Return the [x, y] coordinate for the center point of the cell that contains the specified text.  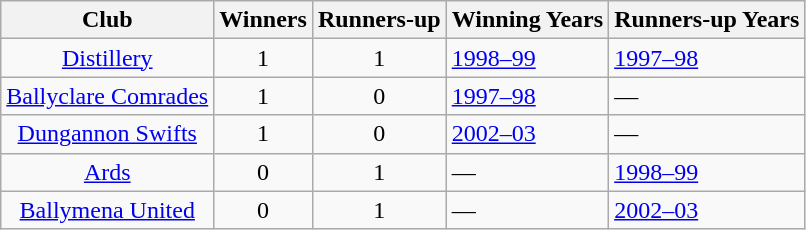
Runners-up Years [707, 20]
Distillery [108, 58]
Ballymena United [108, 210]
Club [108, 20]
Winners [264, 20]
Runners-up [379, 20]
Winning Years [527, 20]
Ballyclare Comrades [108, 96]
Dungannon Swifts [108, 134]
Ards [108, 172]
